Return the [x, y] coordinate for the center point of the cell that contains the specified text.  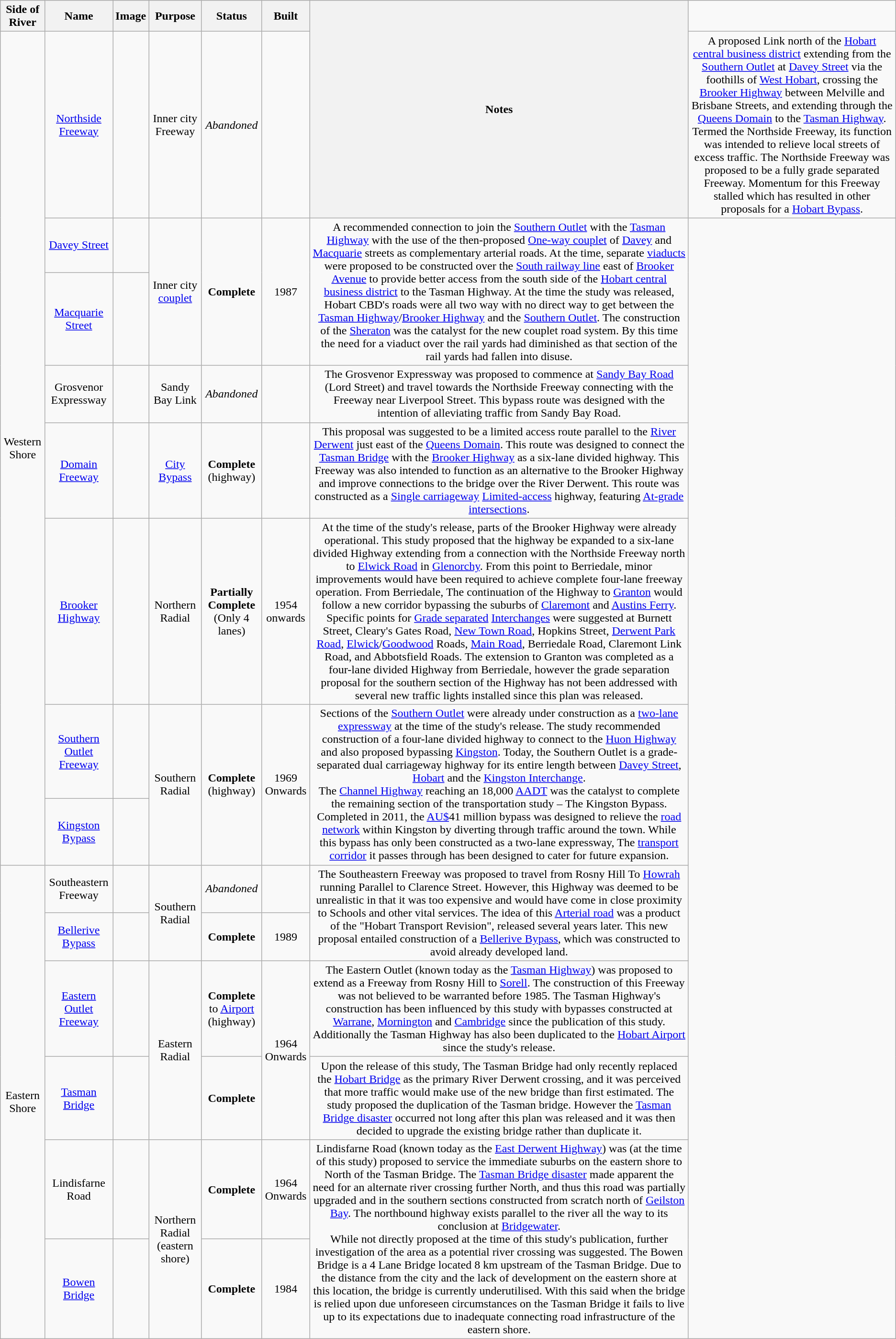
Purpose [175, 16]
Bowen Bridge [79, 1289]
Image [131, 16]
Western Shore [23, 448]
Macquarie Street [79, 319]
Sandy Bay Link [175, 394]
Inner city Freeway [175, 125]
Northern Radial [175, 611]
Kingston Bypass [79, 831]
Brooker Highway [79, 611]
1984 [286, 1289]
Northern Radial (eastern shore) [175, 1239]
Notes [499, 109]
Complete to Airport(highway) [232, 1009]
1987 [286, 292]
Inner city couplet [175, 292]
Davey Street [79, 245]
Partially Complete(Only 4 lanes) [232, 611]
1954 onwards [286, 611]
Southeastern Freeway [79, 889]
Domain Freeway [79, 470]
Tasman Bridge [79, 1098]
Built [286, 16]
Eastern Radial [175, 1050]
Status [232, 16]
Bellerive Bypass [79, 937]
Eastern Shore [23, 1101]
Grosvenor Expressway [79, 394]
City Bypass [175, 470]
Eastern Outlet Freeway [79, 1009]
Name [79, 16]
1989 [286, 937]
Side of River [23, 16]
Lindisfarne Road [79, 1189]
1969 Onwards [286, 784]
Southern Outlet Freeway [79, 751]
Northside Freeway [79, 125]
